Search for the cell housing the specified text and yield its [X, Y] center coordinate. 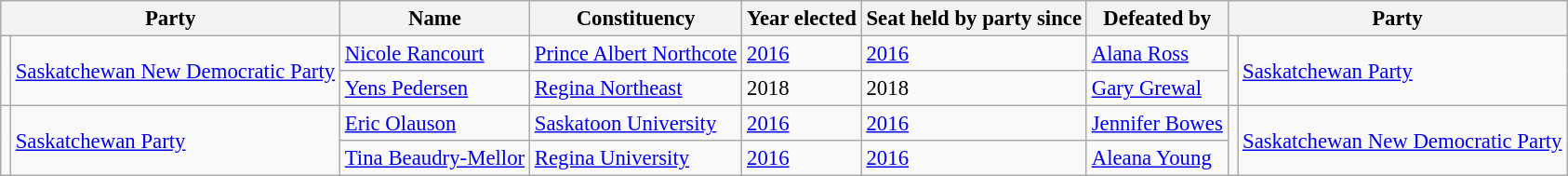
Year elected [802, 19]
Defeated by [1157, 19]
Saskatoon University [635, 124]
Alana Ross [1157, 54]
Prince Albert Northcote [635, 54]
Gary Grewal [1157, 88]
Aleana Young [1157, 158]
Jennifer Bowes [1157, 124]
Regina University [635, 158]
Nicole Rancourt [434, 54]
Regina Northeast [635, 88]
Constituency [635, 19]
Seat held by party since [974, 19]
Eric Olauson [434, 124]
Tina Beaudry-Mellor [434, 158]
Name [434, 19]
Yens Pedersen [434, 88]
